Find where the given text appears and provide that cell's center as (X, Y) coordinate. 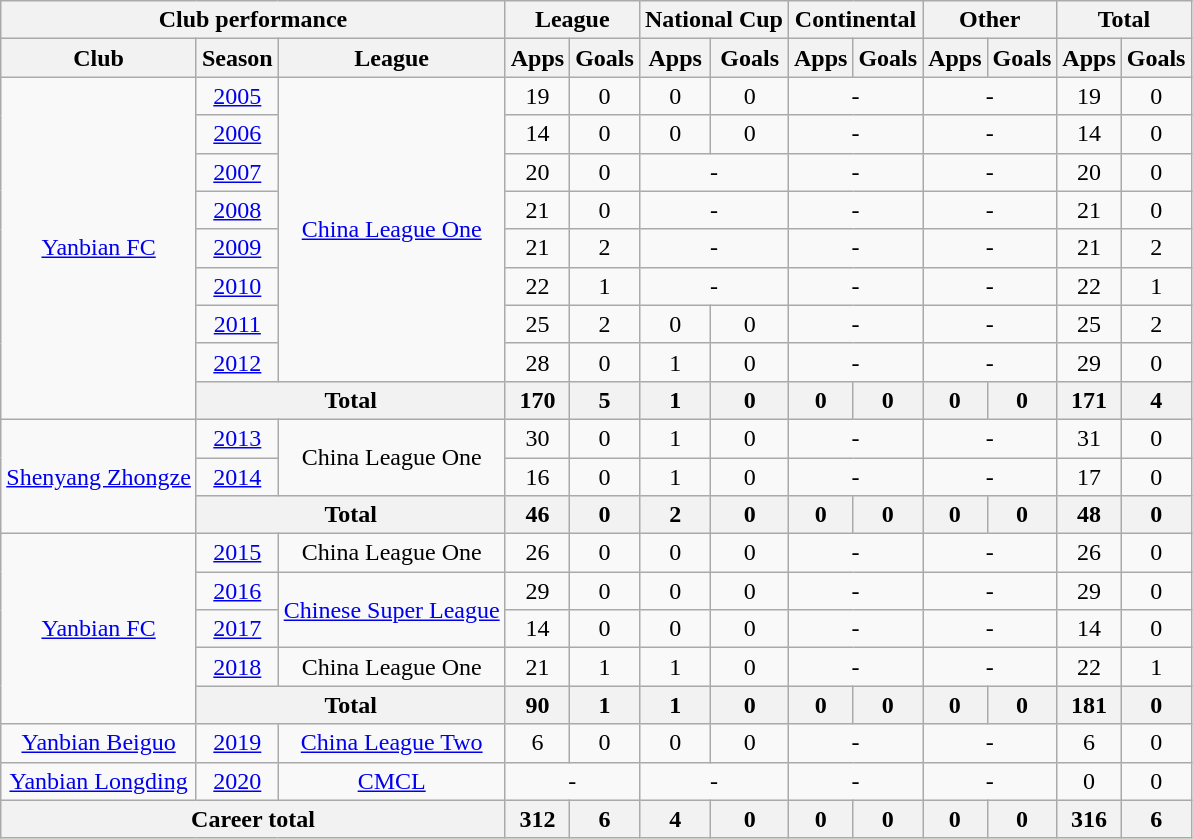
90 (537, 705)
2020 (237, 781)
Season (237, 58)
171 (1089, 400)
316 (1089, 819)
Career total (253, 819)
2014 (237, 477)
China League Two (392, 743)
Yanbian Beiguo (99, 743)
Other (990, 20)
2005 (237, 96)
2013 (237, 438)
Chinese Super League (392, 610)
2008 (237, 210)
48 (1089, 515)
2011 (237, 324)
2006 (237, 134)
170 (537, 400)
31 (1089, 438)
Yanbian Longding (99, 781)
46 (537, 515)
16 (537, 477)
Club performance (253, 20)
Continental (855, 20)
2016 (237, 591)
2015 (237, 553)
30 (537, 438)
2007 (237, 172)
CMCL (392, 781)
National Cup (714, 20)
312 (537, 819)
17 (1089, 477)
2012 (237, 362)
28 (537, 362)
2017 (237, 629)
Club (99, 58)
Shenyang Zhongze (99, 476)
2019 (237, 743)
2018 (237, 667)
5 (605, 400)
181 (1089, 705)
2010 (237, 286)
2009 (237, 248)
